Provide the (x, y) coordinate of the cell's center where the given text is located.  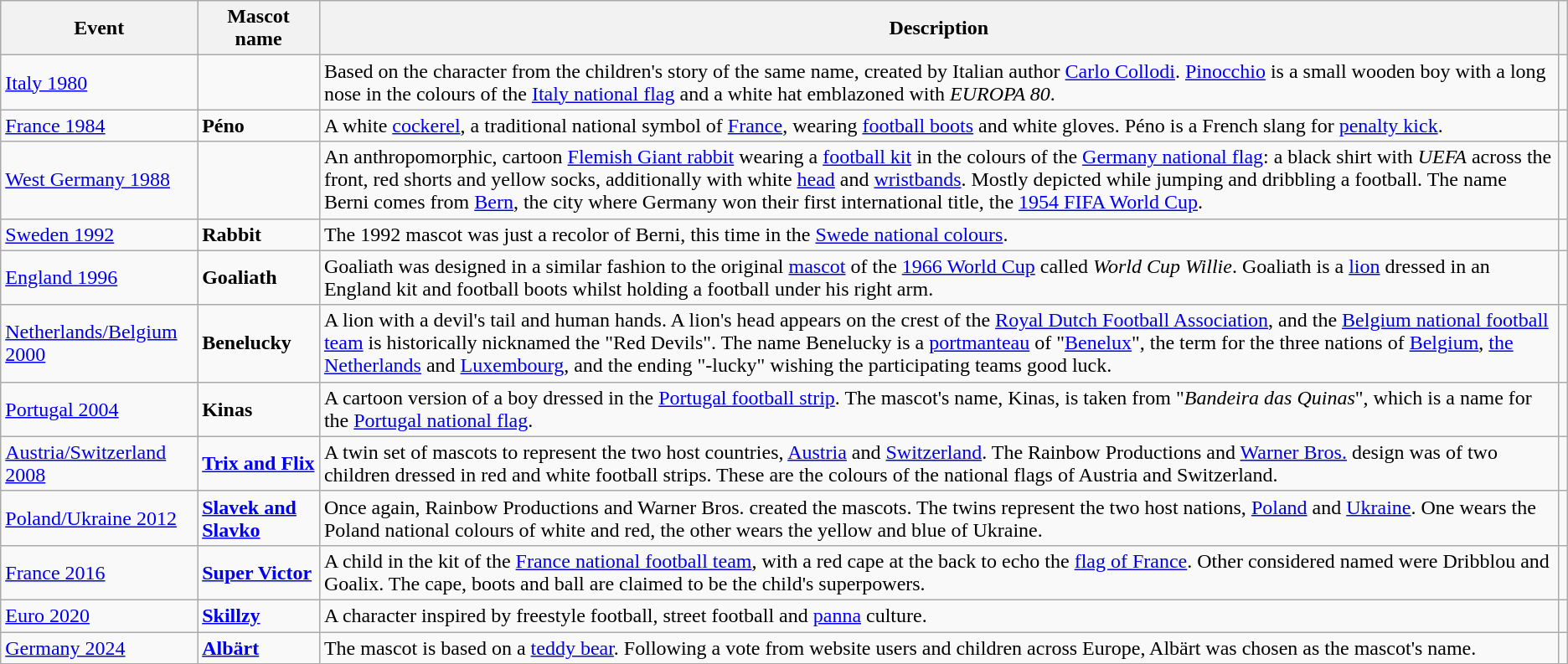
The mascot is based on a teddy bear. Following a vote from website users and children across Europe, Albärt was chosen as the mascot's name. (938, 647)
Sweden 1992 (99, 234)
England 1996 (99, 278)
Skillzy (259, 615)
West Germany 1988 (99, 180)
A white cockerel, a traditional national symbol of France, wearing football boots and white gloves. Péno is a French slang for penalty kick. (938, 126)
Trix and Flix (259, 464)
Super Victor (259, 573)
Goaliath (259, 278)
Kinas (259, 409)
Description (938, 28)
Italy 1980 (99, 82)
Austria/Switzerland 2008 (99, 464)
Benelucky (259, 343)
Albärt (259, 647)
France 2016 (99, 573)
Slavek and Slavko (259, 517)
France 1984 (99, 126)
Péno (259, 126)
A character inspired by freestyle football, street football and panna culture. (938, 615)
Germany 2024 (99, 647)
Poland/Ukraine 2012 (99, 517)
Portugal 2004 (99, 409)
Netherlands/Belgium 2000 (99, 343)
Euro 2020 (99, 615)
Rabbit (259, 234)
Mascot name (259, 28)
Event (99, 28)
The 1992 mascot was just a recolor of Berni, this time in the Swede national colours. (938, 234)
